For the text-containing cell, return its midpoint in (x, y) coordinate format. 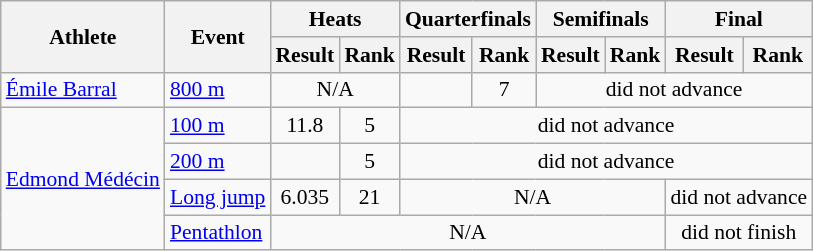
Quarterfinals (468, 19)
Semifinals (600, 19)
11.8 (304, 126)
Edmond Médécin (83, 179)
Heats (334, 19)
21 (370, 197)
did not finish (738, 233)
Long jump (218, 197)
200 m (218, 162)
800 m (218, 90)
Athlete (83, 36)
100 m (218, 126)
Pentathlon (218, 233)
Émile Barral (83, 90)
Final (738, 19)
6.035 (304, 197)
7 (504, 90)
Event (218, 36)
